Determine the (X, Y) coordinate at the center of the cell enclosing the given text.  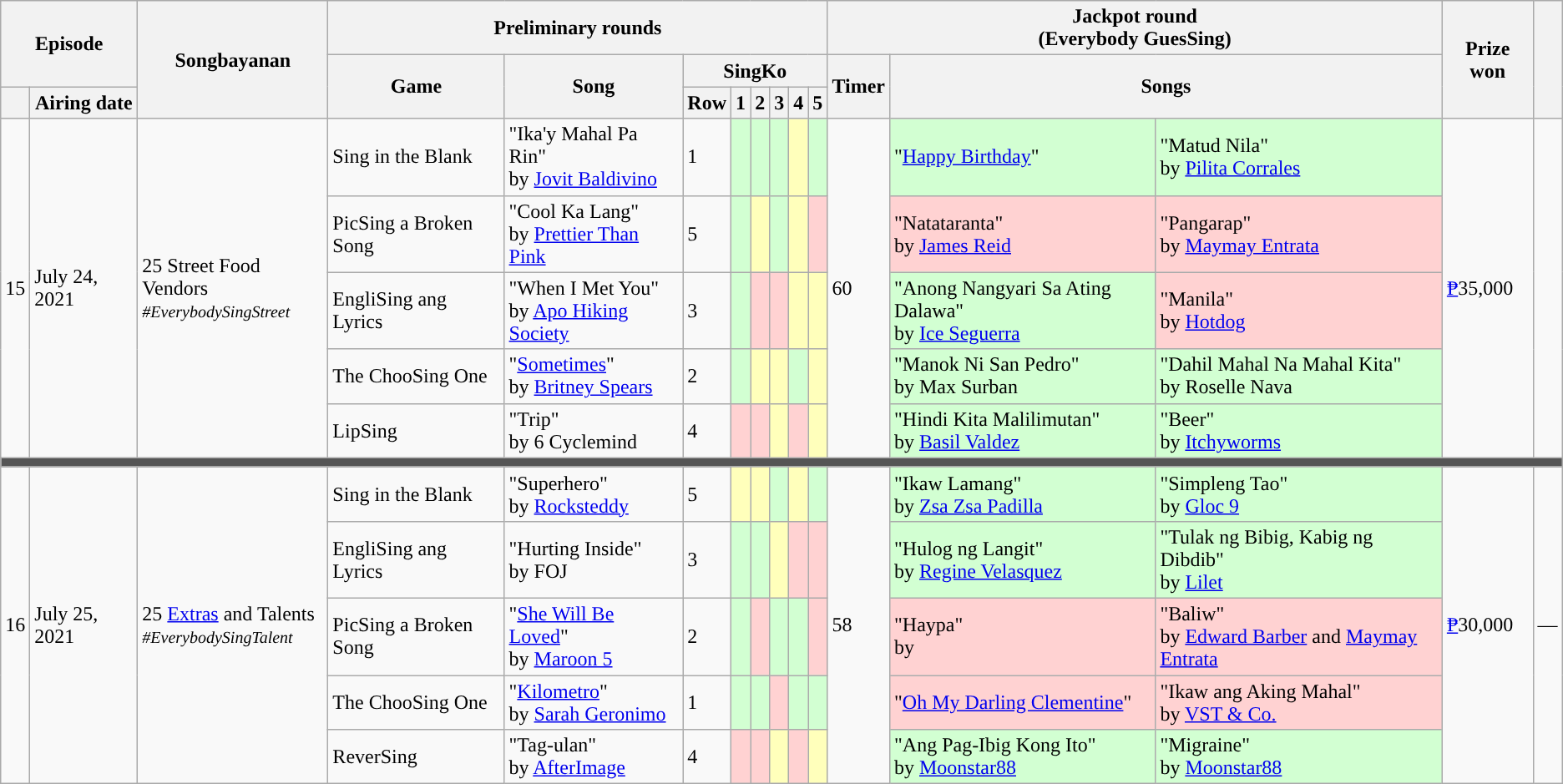
"Happy Birthday" (1022, 157)
Timer (858, 87)
"Matud Nila"by Pilita Corrales (1299, 157)
"Kilometro"by Sarah Geronimo (594, 701)
Preliminary rounds (578, 28)
Songs (1166, 87)
"Simpleng Tao"by Gloc 9 (1299, 494)
"Pangarap"by Maymay Entrata (1299, 234)
July 24, 2021 (83, 288)
"Oh My Darling Clementine" (1022, 701)
Jackpot round(Everybody GuesSing) (1135, 28)
"Ikaw ang Aking Mahal"by VST & Co. (1299, 701)
Song (594, 87)
"Migraine"by Moonstar88 (1299, 756)
58 (858, 625)
"Ika'y Mahal Pa Rin"by Jovit Baldivino (594, 157)
₱30,000 (1488, 625)
"Hurting Inside"by FOJ (594, 559)
Songbayanan (233, 60)
— (1548, 625)
"She Will Be Loved"by Maroon 5 (594, 636)
Airing date (83, 103)
Prize won (1488, 60)
25 Street Food Vendors#EverybodySingStreet (233, 288)
"Haypa"by (1022, 636)
"Beer"by Itchyworms (1299, 431)
"When I Met You"by Apo Hiking Society (594, 311)
"Ikaw Lamang"by Zsa Zsa Padilla (1022, 494)
"Superhero"by Rocksteddy (594, 494)
60 (858, 288)
"Manila"by Hotdog (1299, 311)
Episode (69, 43)
"Cool Ka Lang"by Prettier Than Pink (594, 234)
"Ang Pag-Ibig Kong Ito"by Moonstar88 (1022, 756)
Game (416, 87)
"Tulak ng Bibig, Kabig ng Dibdib"by Lilet (1299, 559)
16 (15, 625)
"Natataranta"by James Reid (1022, 234)
"Trip"by 6 Cyclemind (594, 431)
"Anong Nangyari Sa Ating Dalawa"by Ice Seguerra (1022, 311)
July 25, 2021 (83, 625)
"Dahil Mahal Na Mahal Kita"by Roselle Nava (1299, 376)
"Hindi Kita Malilimutan"by Basil Valdez (1022, 431)
"Sometimes"by Britney Spears (594, 376)
Row (707, 103)
"Manok Ni San Pedro"by Max Surban (1022, 376)
"Baliw"by Edward Barber and Maymay Entrata (1299, 636)
"Tag-ulan"by AfterImage (594, 756)
LipSing (416, 431)
"Hulog ng Langit"by Regine Velasquez (1022, 559)
₱35,000 (1488, 288)
25 Extras and Talents#EverybodySingTalent (233, 625)
ReverSing (416, 756)
SingKo (755, 71)
15 (15, 288)
